Identify which cell holds the provided text, then report its (x, y) central coordinate. 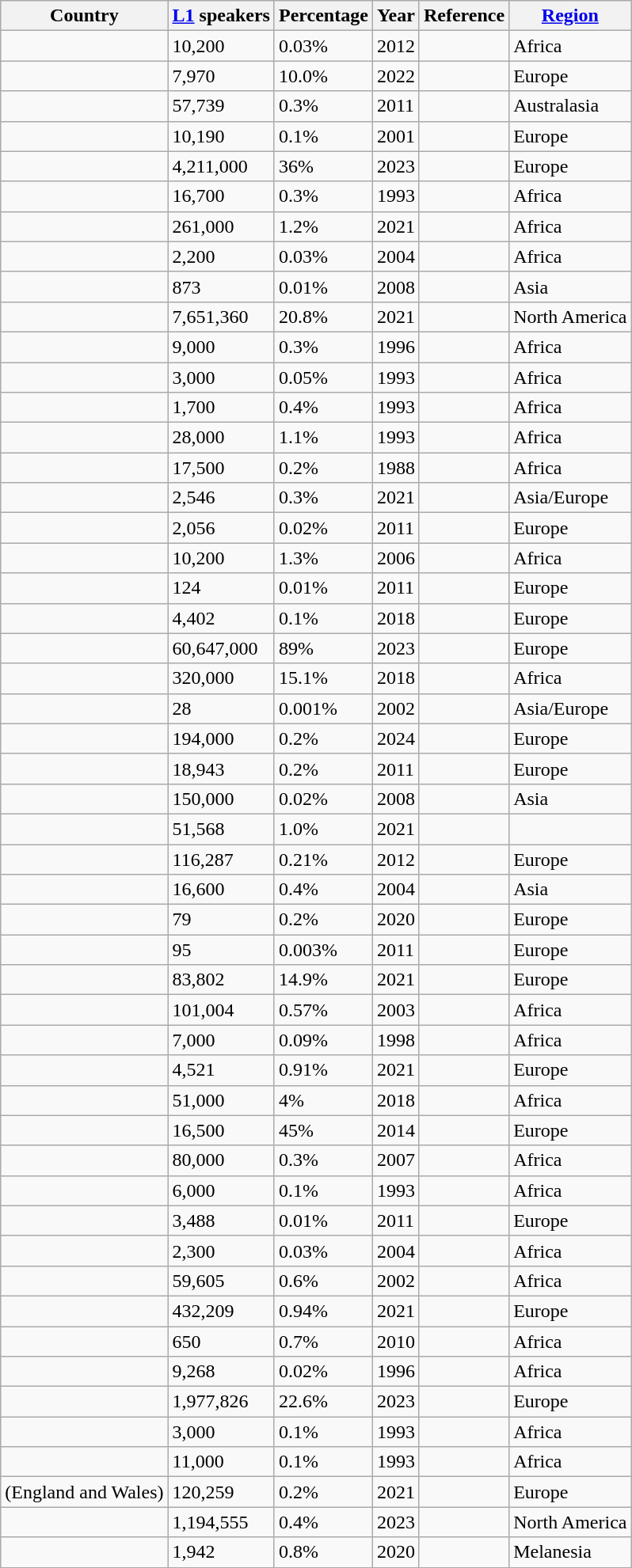
14.9% (323, 980)
116,287 (221, 859)
Region (570, 16)
51,568 (221, 829)
45% (323, 1130)
194,000 (221, 738)
57,739 (221, 106)
16,600 (221, 890)
Country (84, 16)
7,651,360 (221, 317)
(England and Wales) (84, 1492)
2010 (396, 1342)
2006 (396, 558)
Reference (464, 16)
124 (221, 588)
1998 (396, 1040)
28,000 (221, 438)
59,605 (221, 1281)
Percentage (323, 16)
36% (323, 166)
Melanesia (570, 1552)
80,000 (221, 1160)
1.2% (323, 226)
4,402 (221, 618)
0.6% (323, 1281)
650 (221, 1342)
0.94% (323, 1311)
1,194,555 (221, 1522)
2,546 (221, 498)
95 (221, 950)
2022 (396, 76)
0.09% (323, 1040)
22.6% (323, 1402)
Australasia (570, 106)
L1 speakers (221, 16)
16,500 (221, 1130)
873 (221, 287)
2001 (396, 136)
6,000 (221, 1190)
10.0% (323, 76)
0.21% (323, 859)
2,200 (221, 256)
10,190 (221, 136)
Year (396, 16)
2007 (396, 1160)
120,259 (221, 1492)
1988 (396, 468)
150,000 (221, 799)
28 (221, 708)
4,521 (221, 1070)
2024 (396, 738)
79 (221, 920)
51,000 (221, 1100)
2014 (396, 1130)
0.8% (323, 1552)
89% (323, 648)
3,488 (221, 1221)
60,647,000 (221, 648)
0.05% (323, 378)
0.001% (323, 708)
320,000 (221, 678)
9,268 (221, 1372)
2,056 (221, 528)
9,000 (221, 347)
0.91% (323, 1070)
83,802 (221, 980)
4,211,000 (221, 166)
1.0% (323, 829)
7,000 (221, 1040)
11,000 (221, 1462)
1,942 (221, 1552)
1,700 (221, 408)
0.003% (323, 950)
4% (323, 1100)
20.8% (323, 317)
101,004 (221, 1010)
2003 (396, 1010)
1.3% (323, 558)
7,970 (221, 76)
0.57% (323, 1010)
17,500 (221, 468)
432,209 (221, 1311)
16,700 (221, 196)
1.1% (323, 438)
0.7% (323, 1342)
15.1% (323, 678)
261,000 (221, 226)
1,977,826 (221, 1402)
18,943 (221, 769)
2,300 (221, 1251)
